Capture the cell that displays the provided text and extract its [X, Y] central coordinate. 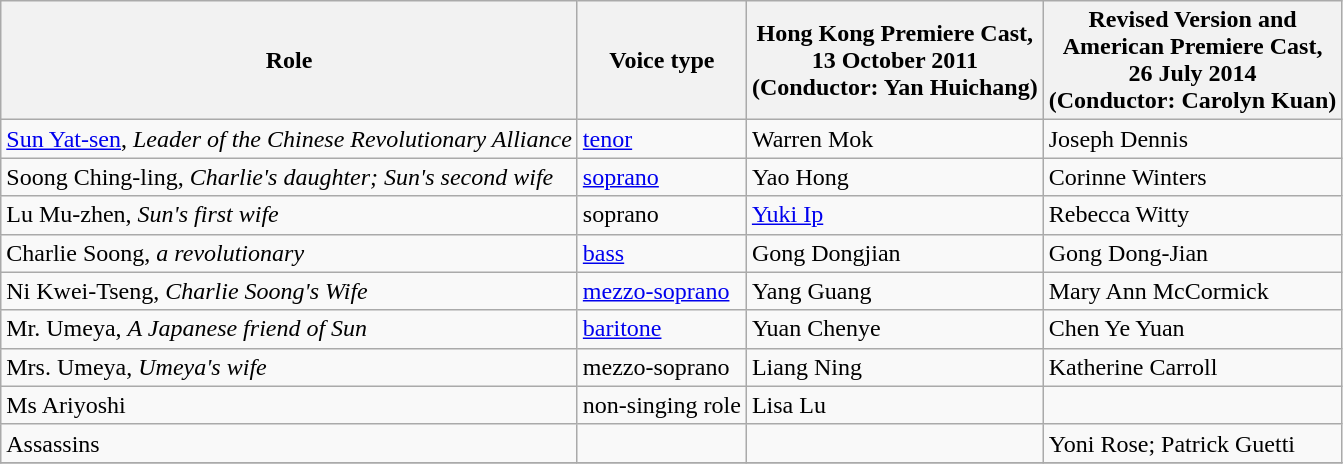
Mr. Umeya, A Japanese friend of Sun [290, 329]
tenor [662, 139]
Liang Ning [894, 367]
Soong Ching-ling, Charlie's daughter; Sun's second wife [290, 177]
Role [290, 60]
Ni Kwei-Tseng, Charlie Soong's Wife [290, 291]
Lisa Lu [894, 405]
Yuan Chenye [894, 329]
Warren Mok [894, 139]
Katherine Carroll [1192, 367]
Rebecca Witty [1192, 215]
non-singing role [662, 405]
Gong Dong-Jian [1192, 253]
Yang Guang [894, 291]
Revised Version andAmerican Premiere Cast,26 July 2014(Conductor: Carolyn Kuan) [1192, 60]
Mary Ann McCormick [1192, 291]
Hong Kong Premiere Cast,13 October 2011(Conductor: Yan Huichang) [894, 60]
Yoni Rose; Patrick Guetti [1192, 443]
Assassins [290, 443]
Lu Mu-zhen, Sun's first wife [290, 215]
baritone [662, 329]
Yuki Ip [894, 215]
Yao Hong [894, 177]
Charlie Soong, a revolutionary [290, 253]
bass [662, 253]
Joseph Dennis [1192, 139]
Gong Dongjian [894, 253]
Corinne Winters [1192, 177]
Chen Ye Yuan [1192, 329]
Voice type [662, 60]
Sun Yat-sen, Leader of the Chinese Revolutionary Alliance [290, 139]
Ms Ariyoshi [290, 405]
Mrs. Umeya, Umeya's wife [290, 367]
